Scan for the cell matching the given text and deliver its [x, y] coordinate at center. 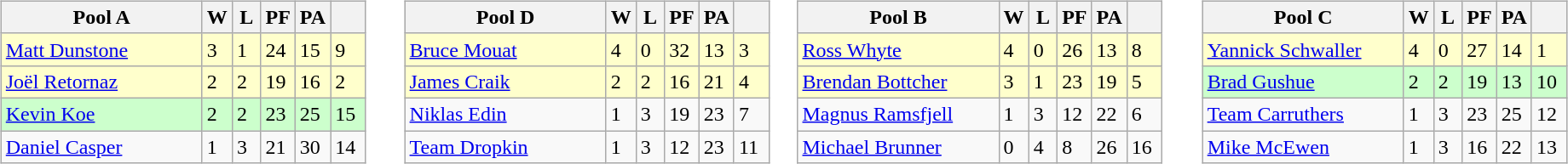
Pool B [898, 17]
5 [1144, 82]
Kevin Koe [101, 114]
Joël Retornaz [101, 82]
Pool A [101, 17]
Niklas Edin [505, 114]
Daniel Casper [101, 147]
11 [752, 147]
Matt Dunstone [101, 49]
James Craik [505, 82]
Ross Whyte [898, 49]
10 [1549, 82]
27 [1479, 49]
24 [278, 49]
30 [312, 147]
Magnus Ramsfjell [898, 114]
Brad Gushue [1303, 82]
Michael Brunner [898, 147]
6 [1144, 114]
Pool D [505, 17]
Team Dropkin [505, 147]
7 [752, 114]
Brendan Bottcher [898, 82]
32 [682, 49]
9 [348, 49]
Bruce Mouat [505, 49]
Team Carruthers [1303, 114]
Pool C [1303, 17]
Mike McEwen [1303, 147]
Yannick Schwaller [1303, 49]
